Scan for the cell matching the given text and deliver its (x, y) coordinate at center. 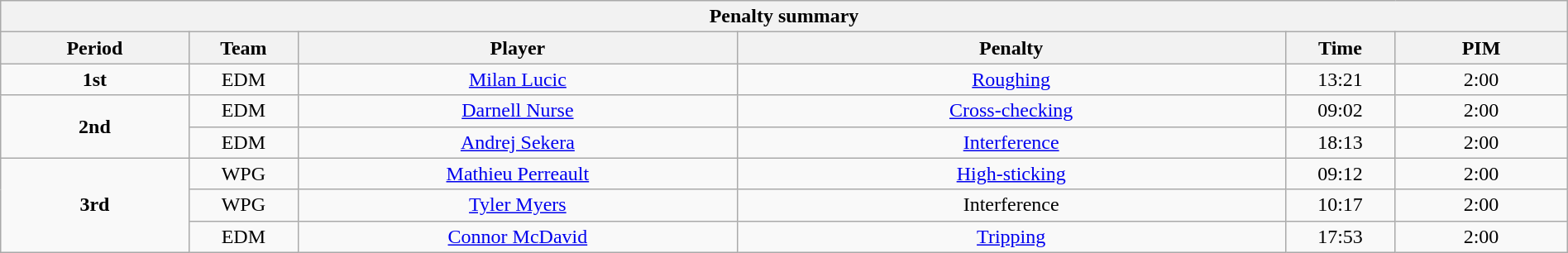
Player (518, 48)
Penalty summary (784, 17)
Darnell Nurse (518, 111)
Connor McDavid (518, 236)
17:53 (1340, 236)
Tripping (1011, 236)
Tyler Myers (518, 205)
PIM (1481, 48)
3rd (94, 205)
13:21 (1340, 79)
Mathieu Perreault (518, 174)
Andrej Sekera (518, 142)
Team (243, 48)
Time (1340, 48)
Roughing (1011, 79)
09:02 (1340, 111)
2nd (94, 126)
09:12 (1340, 174)
Milan Lucic (518, 79)
10:17 (1340, 205)
Penalty (1011, 48)
18:13 (1340, 142)
Period (94, 48)
Cross-checking (1011, 111)
High-sticking (1011, 174)
1st (94, 79)
